Identify which cell holds the provided text, then report its [X, Y] central coordinate. 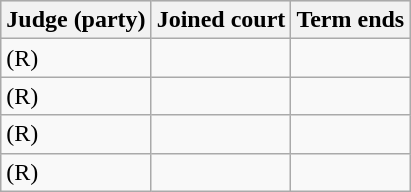
Judge (party) [76, 20]
Joined court [221, 20]
Term ends [350, 20]
